For the text-containing cell, return its midpoint in [x, y] coordinate format. 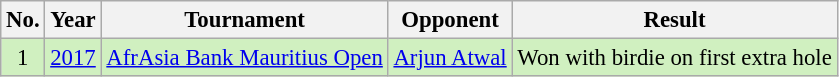
No. [23, 20]
Opponent [450, 20]
1 [23, 58]
2017 [73, 58]
Won with birdie on first extra hole [674, 58]
Year [73, 20]
Result [674, 20]
AfrAsia Bank Mauritius Open [244, 58]
Tournament [244, 20]
Arjun Atwal [450, 58]
